Determine the (X, Y) coordinate at the center of the cell enclosing the given text.  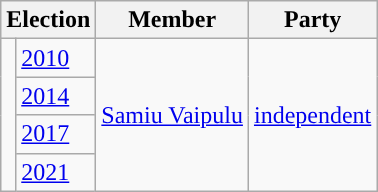
2010 (56, 58)
Election (48, 20)
2014 (56, 96)
independent (312, 115)
2017 (56, 134)
Party (312, 20)
Member (172, 20)
2021 (56, 172)
Samiu Vaipulu (172, 115)
